Pinpoint the cell where the given text exists, returning its (X, Y) midpoint coordinate. 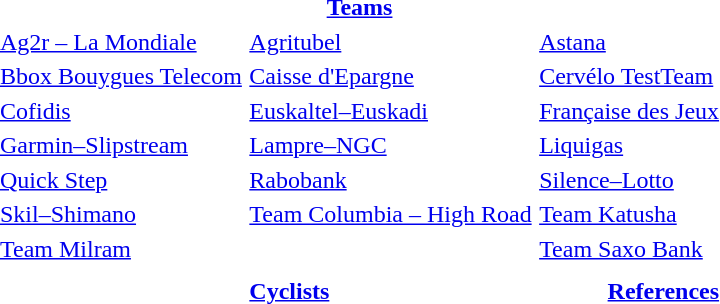
Agritubel (390, 42)
Euskaltel–Euskadi (390, 111)
Caisse d'Epargne (390, 77)
Lampre–NGC (390, 145)
Rabobank (390, 180)
Team Columbia – High Road (390, 215)
